Locate the cell with the specified text and output its (x, y) center coordinate. 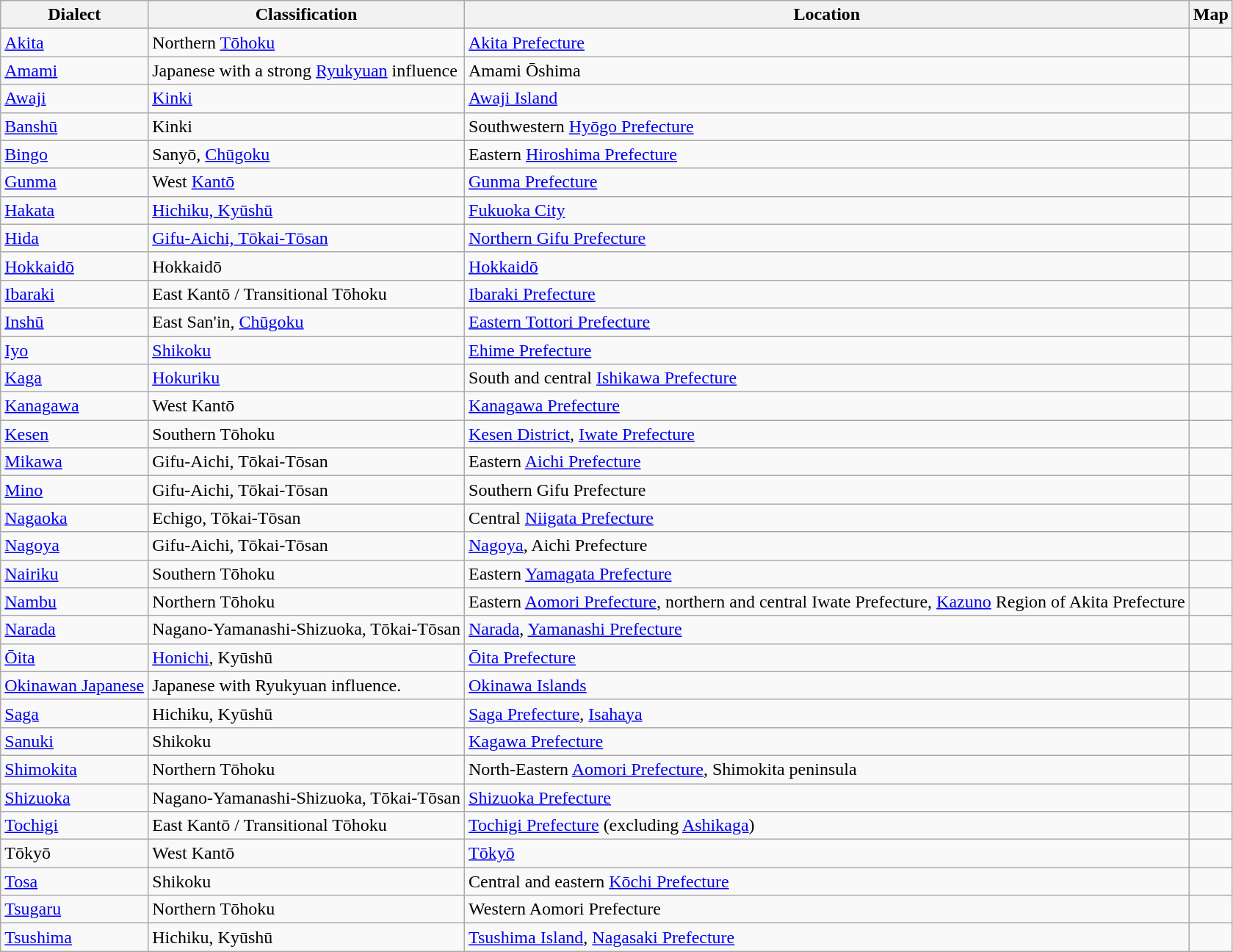
Amami Ōshima (827, 71)
Awaji Island (827, 98)
Dialect (75, 15)
Narada, Yamanashi Prefecture (827, 630)
Kesen (75, 434)
Eastern Hiroshima Prefecture (827, 154)
Map (1210, 15)
Kaga (75, 378)
Eastern Aomori Prefecture, northern and central Iwate Prefecture, Kazuno Region of Akita Prefecture (827, 602)
Tsugaru (75, 909)
Nagoya, Aichi Prefecture (827, 546)
Inshū (75, 322)
Honichi, Kyūshū (307, 657)
Kanagawa Prefecture (827, 406)
Western Aomori Prefecture (827, 909)
Nagoya (75, 546)
Ōita Prefecture (827, 657)
Hokuriku (307, 378)
Akita (75, 43)
Okinawan Japanese (75, 685)
Nagaoka (75, 518)
Kanagawa (75, 406)
Central Niigata Prefecture (827, 518)
Saga Prefecture, Isahaya (827, 713)
Tosa (75, 881)
Southern Gifu Prefecture (827, 490)
Hida (75, 238)
Ibaraki (75, 294)
Gunma (75, 182)
Mino (75, 490)
Amami (75, 71)
Ōita (75, 657)
Nambu (75, 602)
Eastern Tottori Prefecture (827, 322)
East San'in, Chūgoku (307, 322)
Shizuoka (75, 797)
Japanese with a strong Ryukyuan influence (307, 71)
Ehime Prefecture (827, 350)
Tsushima (75, 937)
Eastern Yamagata Prefecture (827, 574)
Eastern Aichi Prefecture (827, 462)
Banshū (75, 126)
Hakata (75, 210)
Classification (307, 15)
Shimokita (75, 769)
Kagawa Prefecture (827, 741)
North-Eastern Aomori Prefecture, Shimokita peninsula (827, 769)
Nairiku (75, 574)
Fukuoka City (827, 210)
Tsushima Island, Nagasaki Prefecture (827, 937)
Awaji (75, 98)
Tochigi Prefecture (excluding Ashikaga) (827, 826)
Northern Gifu Prefecture (827, 238)
Ibaraki Prefecture (827, 294)
Bingo (75, 154)
Mikawa (75, 462)
Japanese with Ryukyuan influence. (307, 685)
Saga (75, 713)
Gunma Prefecture (827, 182)
Southwestern Hyōgo Prefecture (827, 126)
Sanuki (75, 741)
Akita Prefecture (827, 43)
Okinawa Islands (827, 685)
Central and eastern Kōchi Prefecture (827, 881)
Iyo (75, 350)
Narada (75, 630)
Location (827, 15)
Shizuoka Prefecture (827, 797)
Tochigi (75, 826)
South and central Ishikawa Prefecture (827, 378)
Sanyō, Chūgoku (307, 154)
Kesen District, Iwate Prefecture (827, 434)
Echigo, Tōkai-Tōsan (307, 518)
